Output the [X, Y] coordinate of the center of the cell containing the given text.  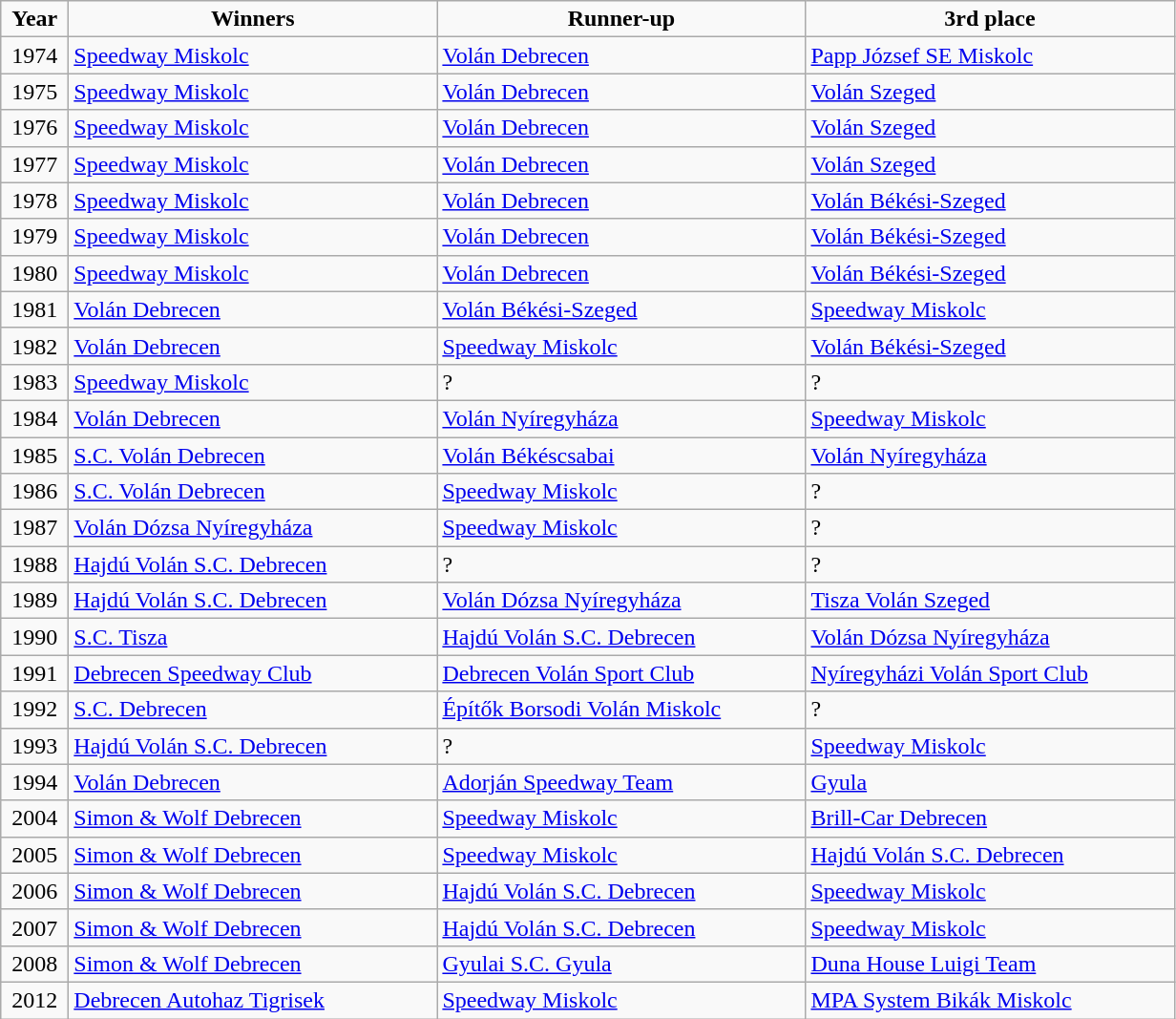
MPA System Bikák Miskolc [990, 1000]
Debrecen Autohaz Tigrisek [253, 1000]
Papp József SE Miskolc [990, 55]
3rd place [990, 19]
2006 [34, 891]
Duna House Luigi Team [990, 964]
Runner-up [621, 19]
Nyíregyházi Volán Sport Club [990, 673]
1981 [34, 309]
1979 [34, 237]
1983 [34, 382]
1980 [34, 273]
Tisza Volán Szeged [990, 601]
2007 [34, 927]
Winners [253, 19]
Gyulai S.C. Gyula [621, 964]
Brill-Car Debrecen [990, 818]
Year [34, 19]
Debrecen Volán Sport Club [621, 673]
1974 [34, 55]
1976 [34, 128]
S.C. Tisza [253, 637]
1987 [34, 528]
1982 [34, 346]
Volán Békéscsabai [621, 456]
1977 [34, 164]
2004 [34, 818]
2008 [34, 964]
Építők Borsodi Volán Miskolc [621, 710]
1988 [34, 564]
1991 [34, 673]
1984 [34, 418]
S.C. Debrecen [253, 710]
1994 [34, 782]
1992 [34, 710]
1986 [34, 492]
1989 [34, 601]
Adorján Speedway Team [621, 782]
2012 [34, 1000]
1978 [34, 201]
2005 [34, 855]
1993 [34, 746]
1990 [34, 637]
Gyula [990, 782]
1975 [34, 92]
Debrecen Speedway Club [253, 673]
1985 [34, 456]
